Capture the cell that displays the provided text and extract its [X, Y] central coordinate. 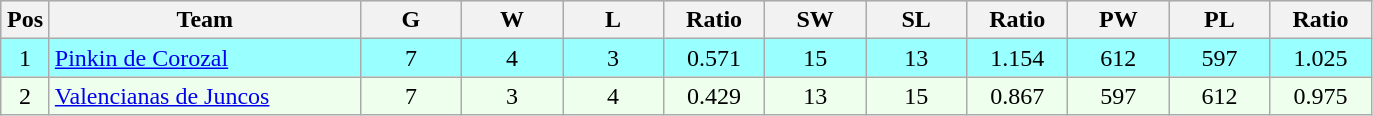
L [612, 20]
W [512, 20]
G [410, 20]
Pos [26, 20]
0.975 [1320, 96]
SL [916, 20]
Valencianas de Juncos [204, 96]
0.867 [1018, 96]
1.025 [1320, 58]
1.154 [1018, 58]
PW [1118, 20]
Pinkin de Corozal [204, 58]
Team [204, 20]
SW [816, 20]
0.429 [714, 96]
2 [26, 96]
1 [26, 58]
0.571 [714, 58]
PL [1220, 20]
